For the text-containing cell, return its midpoint in [x, y] coordinate format. 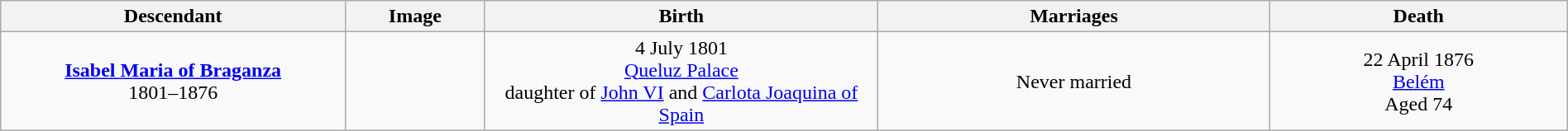
Descendant [174, 16]
Death [1418, 16]
22 April 1876BelémAged 74 [1418, 81]
Isabel Maria of Braganza1801–1876 [174, 81]
Marriages [1074, 16]
Image [415, 16]
Never married [1074, 81]
4 July 1801Queluz Palacedaughter of John VI and Carlota Joaquina of Spain [681, 81]
Birth [681, 16]
